Identify which cell holds the provided text, then report its [X, Y] central coordinate. 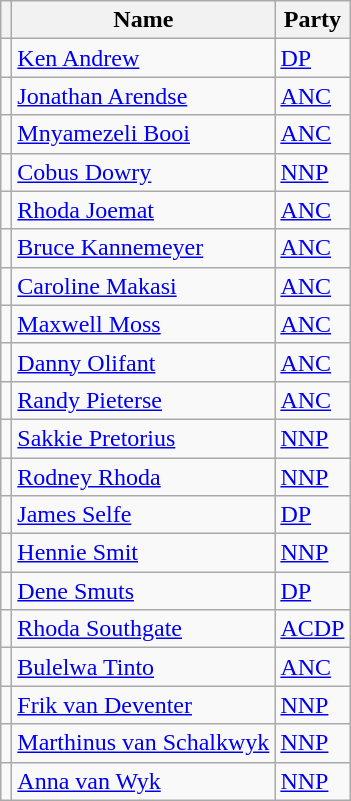
Jonathan Arendse [144, 96]
Danny Olifant [144, 362]
Cobus Dowry [144, 172]
Frik van Deventer [144, 705]
Ken Andrew [144, 58]
Marthinus van Schalkwyk [144, 743]
ACDP [312, 629]
Rhoda Joemat [144, 210]
Anna van Wyk [144, 781]
Bulelwa Tinto [144, 667]
Caroline Makasi [144, 286]
James Selfe [144, 515]
Name [144, 20]
Maxwell Moss [144, 324]
Dene Smuts [144, 591]
Rodney Rhoda [144, 477]
Mnyamezeli Booi [144, 134]
Sakkie Pretorius [144, 438]
Randy Pieterse [144, 400]
Rhoda Southgate [144, 629]
Party [312, 20]
Hennie Smit [144, 553]
Bruce Kannemeyer [144, 248]
